Scan for the cell matching the given text and deliver its (X, Y) coordinate at center. 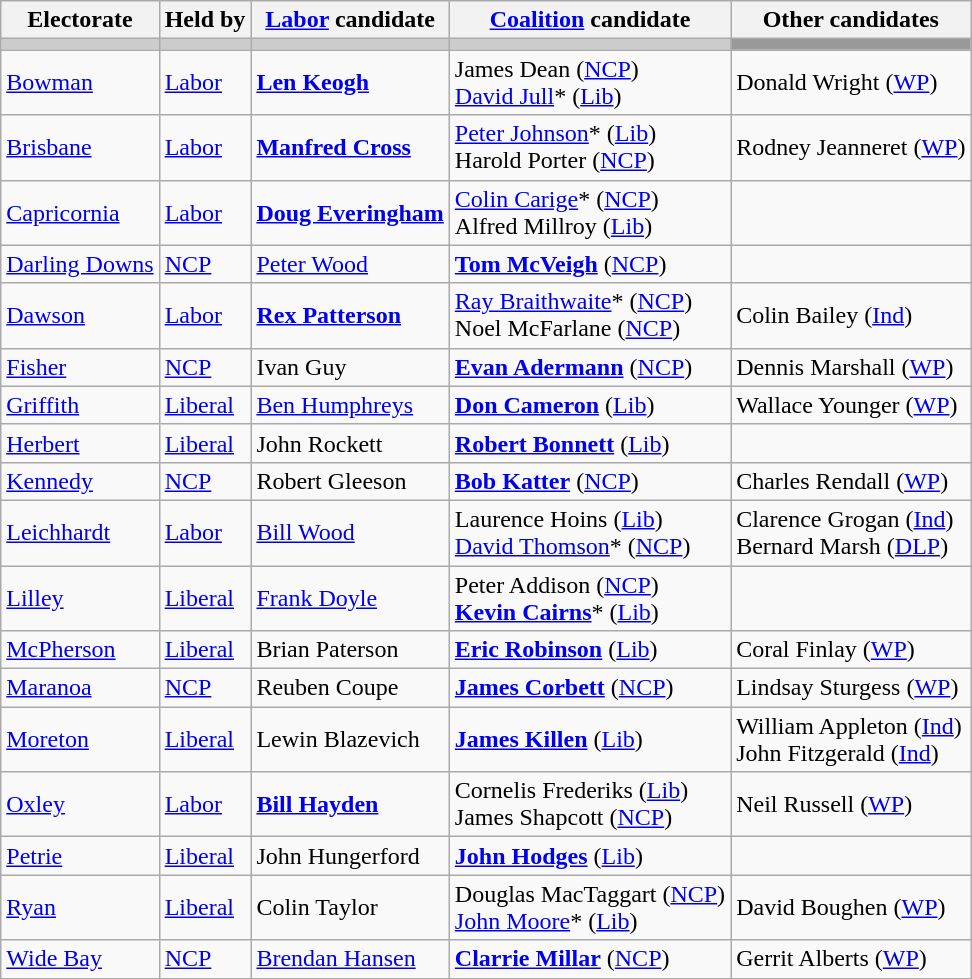
John Rockett (350, 443)
Rodney Jeanneret (WP) (851, 148)
Clarrie Millar (NCP) (590, 959)
John Hungerford (350, 856)
Colin Taylor (350, 908)
Don Cameron (Lib) (590, 405)
Manfred Cross (350, 148)
John Hodges (Lib) (590, 856)
Neil Russell (WP) (851, 804)
Len Keogh (350, 82)
Petrie (80, 856)
Griffith (80, 405)
James Dean (NCP)David Jull* (Lib) (590, 82)
Capricornia (80, 212)
Rex Patterson (350, 316)
Kennedy (80, 481)
Frank Doyle (350, 598)
Bowman (80, 82)
McPherson (80, 650)
Dawson (80, 316)
Electorate (80, 20)
Brendan Hansen (350, 959)
Charles Rendall (WP) (851, 481)
Donald Wright (WP) (851, 82)
Colin Bailey (Ind) (851, 316)
James Killen (Lib) (590, 740)
Ben Humphreys (350, 405)
Held by (205, 20)
Clarence Grogan (Ind)Bernard Marsh (DLP) (851, 532)
James Corbett (NCP) (590, 688)
Maranoa (80, 688)
Ivan Guy (350, 367)
Darling Downs (80, 264)
Bob Katter (NCP) (590, 481)
Ray Braithwaite* (NCP)Noel McFarlane (NCP) (590, 316)
Tom McVeigh (NCP) (590, 264)
David Boughen (WP) (851, 908)
Coral Finlay (WP) (851, 650)
Robert Bonnett (Lib) (590, 443)
Laurence Hoins (Lib)David Thomson* (NCP) (590, 532)
Peter Addison (NCP)Kevin Cairns* (Lib) (590, 598)
Leichhardt (80, 532)
Wide Bay (80, 959)
Bill Hayden (350, 804)
Lindsay Sturgess (WP) (851, 688)
Evan Adermann (NCP) (590, 367)
Coalition candidate (590, 20)
Herbert (80, 443)
Reuben Coupe (350, 688)
Brisbane (80, 148)
Other candidates (851, 20)
Robert Gleeson (350, 481)
Lewin Blazevich (350, 740)
Ryan (80, 908)
Fisher (80, 367)
Moreton (80, 740)
William Appleton (Ind)John Fitzgerald (Ind) (851, 740)
Dennis Marshall (WP) (851, 367)
Lilley (80, 598)
Labor candidate (350, 20)
Bill Wood (350, 532)
Douglas MacTaggart (NCP)John Moore* (Lib) (590, 908)
Doug Everingham (350, 212)
Peter Johnson* (Lib)Harold Porter (NCP) (590, 148)
Cornelis Frederiks (Lib)James Shapcott (NCP) (590, 804)
Brian Paterson (350, 650)
Gerrit Alberts (WP) (851, 959)
Oxley (80, 804)
Colin Carige* (NCP)Alfred Millroy (Lib) (590, 212)
Wallace Younger (WP) (851, 405)
Eric Robinson (Lib) (590, 650)
Peter Wood (350, 264)
